Return the (X, Y) coordinate for the center point of the cell that contains the specified text.  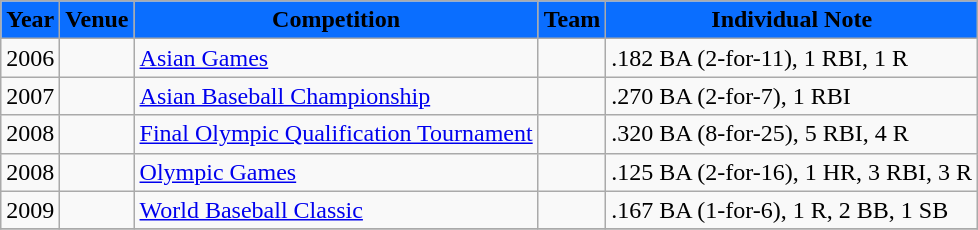
Year (30, 20)
.182 BA (2-for-11), 1 RBI, 1 R (792, 58)
Team (572, 20)
.167 BA (1-for-6), 1 R, 2 BB, 1 SB (792, 210)
World Baseball Classic (336, 210)
.320 BA (8-for-25), 5 RBI, 4 R (792, 134)
.125 BA (2-for-16), 1 HR, 3 RBI, 3 R (792, 172)
2009 (30, 210)
Venue (97, 20)
2006 (30, 58)
Asian Baseball Championship (336, 96)
Final Olympic Qualification Tournament (336, 134)
2007 (30, 96)
Competition (336, 20)
Olympic Games (336, 172)
Individual Note (792, 20)
.270 BA (2-for-7), 1 RBI (792, 96)
Asian Games (336, 58)
